Determine the [x, y] coordinate at the center of the cell enclosing the given text.  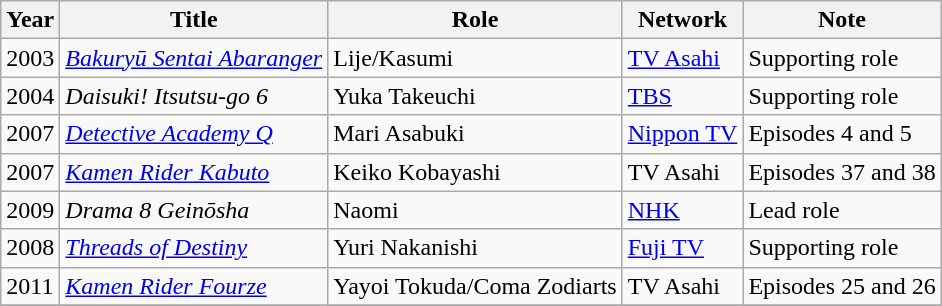
Note [842, 20]
Threads of Destiny [194, 248]
2011 [30, 286]
Episodes 4 and 5 [842, 134]
2009 [30, 210]
Keiko Kobayashi [475, 172]
TBS [682, 96]
Daisuki! Itsutsu-go 6 [194, 96]
Lead role [842, 210]
Detective Academy Q [194, 134]
Fuji TV [682, 248]
Yayoi Tokuda/Coma Zodiarts [475, 286]
2004 [30, 96]
Mari Asabuki [475, 134]
Lije/Kasumi [475, 58]
Year [30, 20]
Nippon TV [682, 134]
Naomi [475, 210]
Network [682, 20]
Title [194, 20]
Episodes 25 and 26 [842, 286]
Episodes 37 and 38 [842, 172]
2008 [30, 248]
Yuri Nakanishi [475, 248]
Bakuryū Sentai Abaranger [194, 58]
Kamen Rider Kabuto [194, 172]
NHK [682, 210]
Drama 8 Geinōsha [194, 210]
Role [475, 20]
Yuka Takeuchi [475, 96]
Kamen Rider Fourze [194, 286]
2003 [30, 58]
